For the text-containing cell, return its midpoint in (x, y) coordinate format. 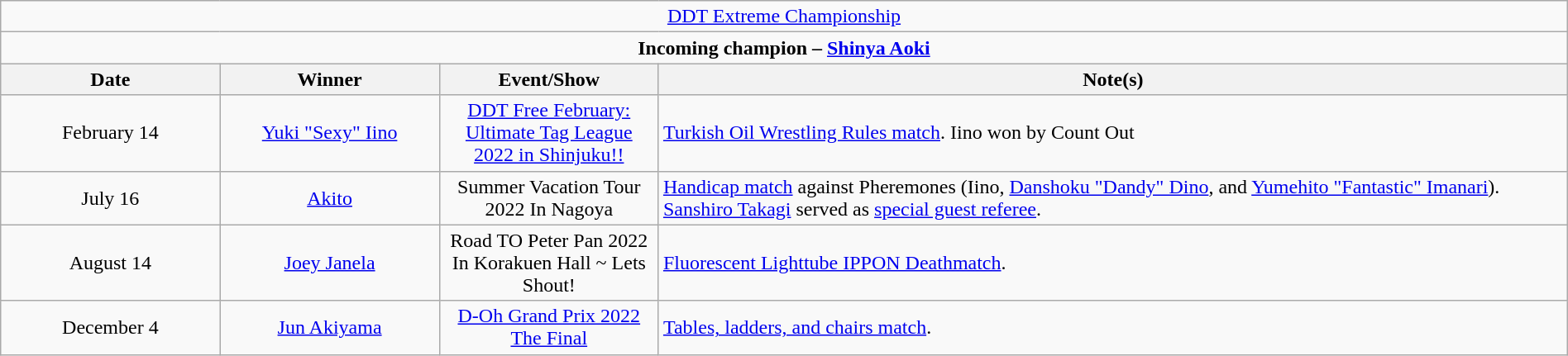
DDT Free February: Ultimate Tag League 2022 in Shinjuku!! (549, 133)
July 16 (111, 198)
Yuki "Sexy" Iino (329, 133)
Turkish Oil Wrestling Rules match. Iino won by Count Out (1113, 133)
Joey Janela (329, 263)
December 4 (111, 327)
Tables, ladders, and chairs match. (1113, 327)
Fluorescent Lighttube IPPON Deathmatch. (1113, 263)
August 14 (111, 263)
Note(s) (1113, 79)
Date (111, 79)
Incoming champion – Shinya Aoki (784, 48)
DDT Extreme Championship (784, 17)
Winner (329, 79)
Akito (329, 198)
D-Oh Grand Prix 2022 The Final (549, 327)
Road TO Peter Pan 2022 In Korakuen Hall ~ Lets Shout! (549, 263)
Jun Akiyama (329, 327)
Summer Vacation Tour 2022 In Nagoya (549, 198)
February 14 (111, 133)
Event/Show (549, 79)
Handicap match against Pheremones (Iino, Danshoku "Dandy" Dino, and Yumehito "Fantastic" Imanari). Sanshiro Takagi served as special guest referee. (1113, 198)
